Return the [x, y] coordinate for the center point of the cell that contains the specified text.  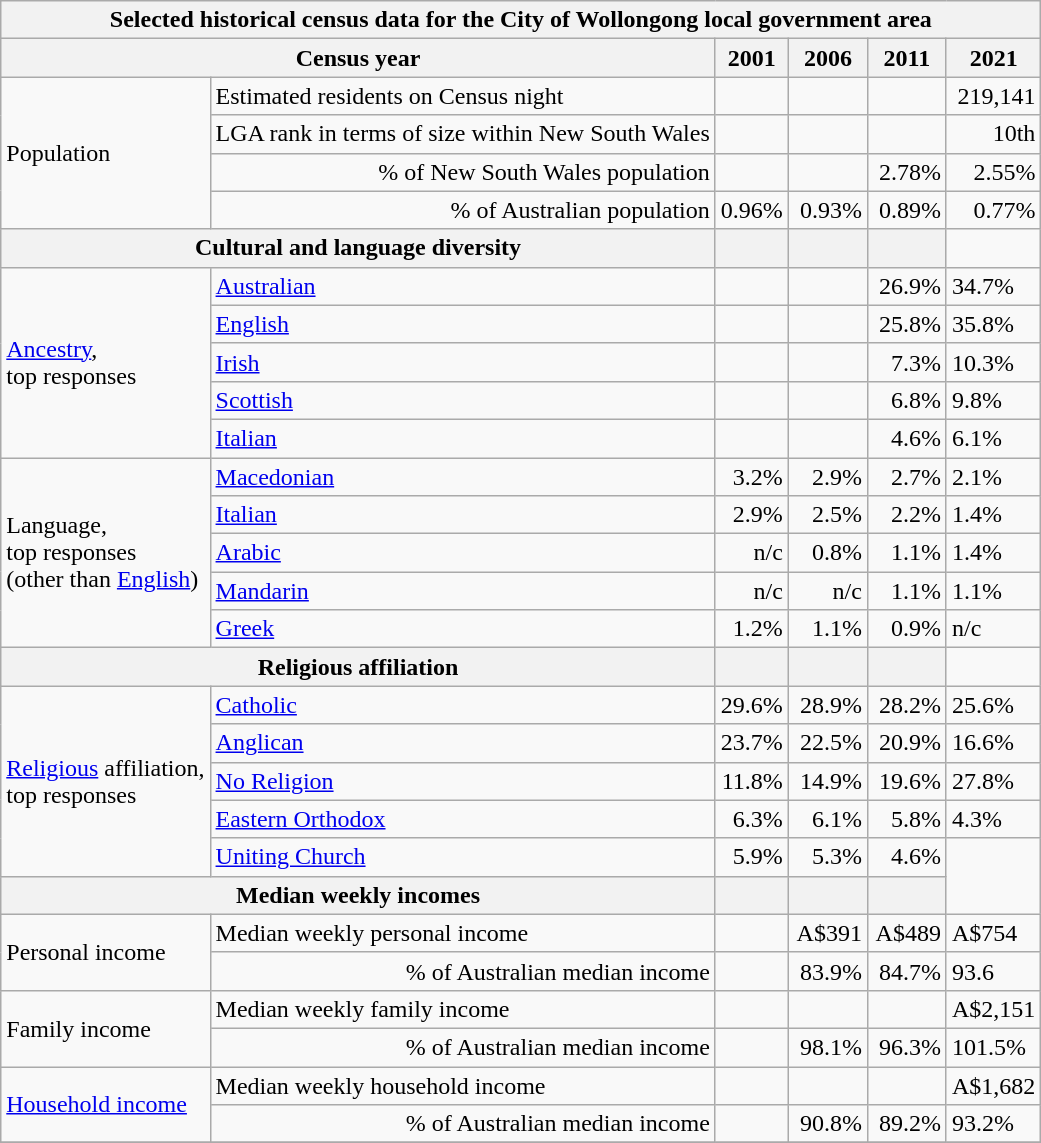
22.5% [828, 743]
Greek [462, 629]
93.6 [993, 971]
35.8% [993, 324]
Catholic [462, 705]
84.7% [906, 971]
A$754 [993, 933]
0.89% [906, 210]
Irish [462, 362]
Median weekly family income [462, 1009]
Median weekly incomes [358, 895]
2001 [752, 58]
A$2,151 [993, 1009]
A$1,682 [993, 1085]
5.3% [828, 857]
9.8% [993, 400]
Scottish [462, 400]
Family income [106, 1028]
1.2% [752, 629]
LGA rank in terms of size within New South Wales [462, 134]
Household income [106, 1104]
101.5% [993, 1047]
Median weekly household income [462, 1085]
90.8% [828, 1124]
93.2% [993, 1124]
6.8% [906, 400]
Census year [358, 58]
2.7% [906, 477]
Uniting Church [462, 857]
Language,top responses(other than English) [106, 553]
20.9% [906, 743]
0.96% [752, 210]
% of New South Wales population [462, 172]
0.9% [906, 629]
16.6% [993, 743]
6.3% [752, 819]
2.55% [993, 172]
10.3% [993, 362]
23.7% [752, 743]
0.77% [993, 210]
89.2% [906, 1124]
Arabic [462, 553]
83.9% [828, 971]
2.1% [993, 477]
26.9% [906, 286]
27.8% [993, 781]
English [462, 324]
4.3% [993, 819]
Personal income [106, 952]
No Religion [462, 781]
25.8% [906, 324]
Estimated residents on Census night [462, 96]
5.8% [906, 819]
Cultural and language diversity [358, 248]
3.2% [752, 477]
A$391 [828, 933]
A$489 [906, 933]
28.9% [828, 705]
34.7% [993, 286]
Median weekly personal income [462, 933]
98.1% [828, 1047]
0.8% [828, 553]
Mandarin [462, 591]
25.6% [993, 705]
Eastern Orthodox [462, 819]
2.78% [906, 172]
2011 [906, 58]
14.9% [828, 781]
2.2% [906, 515]
2006 [828, 58]
2.5% [828, 515]
19.6% [906, 781]
2021 [993, 58]
Macedonian [462, 477]
7.3% [906, 362]
11.8% [752, 781]
Religious affiliation,top responses [106, 781]
10th [993, 134]
29.6% [752, 705]
28.2% [906, 705]
96.3% [906, 1047]
5.9% [752, 857]
0.93% [828, 210]
Religious affiliation [358, 667]
Population [106, 153]
Australian [462, 286]
Anglican [462, 743]
% of Australian population [462, 210]
Ancestry,top responses [106, 362]
Selected historical census data for the City of Wollongong local government area [521, 20]
219,141 [993, 96]
